Capture the cell that displays the provided text and extract its [X, Y] central coordinate. 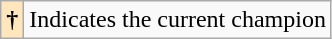
† [12, 20]
Indicates the current champion [178, 20]
